Output the (X, Y) coordinate of the center of the cell containing the given text.  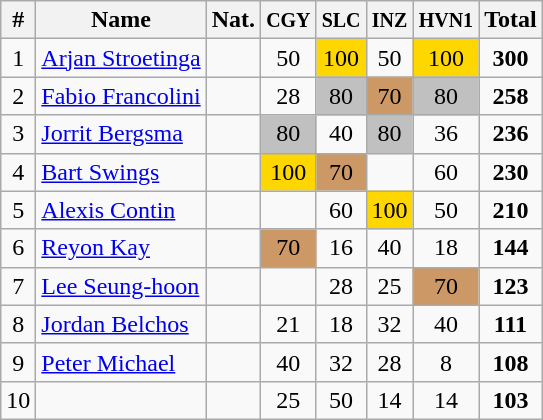
21 (289, 324)
7 (18, 286)
Total (511, 20)
CGY (289, 20)
SLC (341, 20)
Lee Seung-hoon (121, 286)
236 (511, 134)
Nat. (233, 20)
Bart Swings (121, 172)
Fabio Francolini (121, 96)
5 (18, 210)
6 (18, 248)
Alexis Contin (121, 210)
258 (511, 96)
36 (446, 134)
4 (18, 172)
123 (511, 286)
INZ (390, 20)
144 (511, 248)
3 (18, 134)
Arjan Stroetinga (121, 58)
230 (511, 172)
2 (18, 96)
111 (511, 324)
9 (18, 362)
Name (121, 20)
# (18, 20)
103 (511, 400)
Jorrit Bergsma (121, 134)
10 (18, 400)
16 (341, 248)
HVN1 (446, 20)
Peter Michael (121, 362)
Reyon Kay (121, 248)
1 (18, 58)
300 (511, 58)
108 (511, 362)
Jordan Belchos (121, 324)
210 (511, 210)
